Determine the (x, y) coordinate at the center of the cell enclosing the given text.  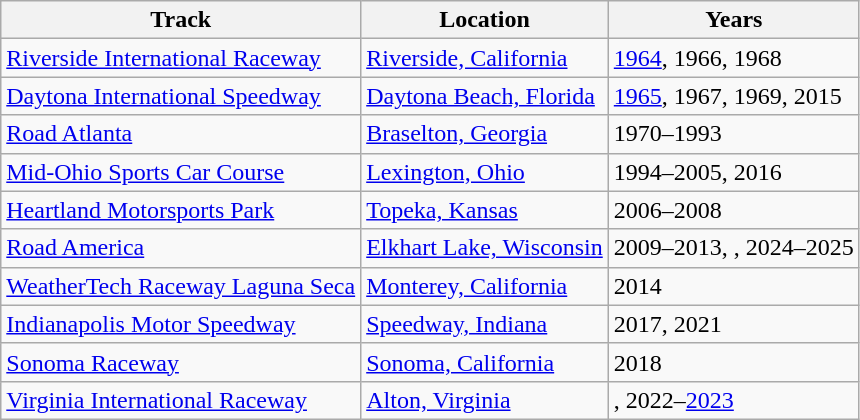
Riverside International Raceway (181, 58)
2014 (734, 286)
2017, 2021 (734, 324)
1965, 1967, 1969, 2015 (734, 96)
Riverside, California (485, 58)
Years (734, 20)
WeatherTech Raceway Laguna Seca (181, 286)
Lexington, Ohio (485, 172)
Braselton, Georgia (485, 134)
Monterey, California (485, 286)
2006–2008 (734, 210)
, 2022–2023 (734, 400)
Track (181, 20)
Sonoma, California (485, 362)
Topeka, Kansas (485, 210)
Daytona International Speedway (181, 96)
2009–2013, , 2024–2025 (734, 248)
Daytona Beach, Florida (485, 96)
Mid-Ohio Sports Car Course (181, 172)
2018 (734, 362)
1994–2005, 2016 (734, 172)
Road America (181, 248)
Sonoma Raceway (181, 362)
Indianapolis Motor Speedway (181, 324)
1970–1993 (734, 134)
Road Atlanta (181, 134)
Heartland Motorsports Park (181, 210)
Elkhart Lake, Wisconsin (485, 248)
1964, 1966, 1968 (734, 58)
Virginia International Raceway (181, 400)
Alton, Virginia (485, 400)
Location (485, 20)
Speedway, Indiana (485, 324)
